Identify which cell holds the provided text, then report its (x, y) central coordinate. 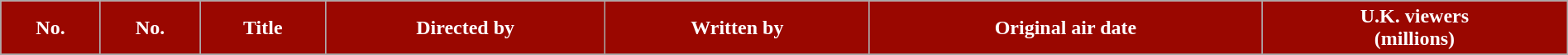
Directed by (465, 28)
U.K. viewers(millions) (1415, 28)
Written by (737, 28)
Original air date (1065, 28)
Title (263, 28)
